Determine the [X, Y] coordinate at the center of the cell enclosing the given text.  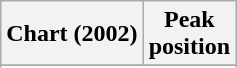
Peak position [189, 34]
Chart (2002) [72, 34]
